Find where the given text appears and provide that cell's center as [x, y] coordinate. 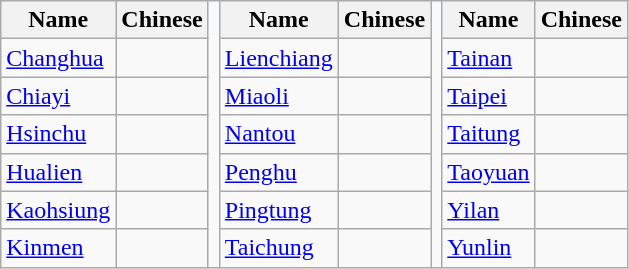
Taipei [488, 96]
Miaoli [278, 96]
Penghu [278, 172]
Kinmen [58, 248]
Taitung [488, 134]
Lienchiang [278, 58]
Chiayi [58, 96]
Changhua [58, 58]
Kaohsiung [58, 210]
Hsinchu [58, 134]
Tainan [488, 58]
Taichung [278, 248]
Hualien [58, 172]
Nantou [278, 134]
Yunlin [488, 248]
Yilan [488, 210]
Pingtung [278, 210]
Taoyuan [488, 172]
